Identify which cell holds the provided text, then report its (X, Y) central coordinate. 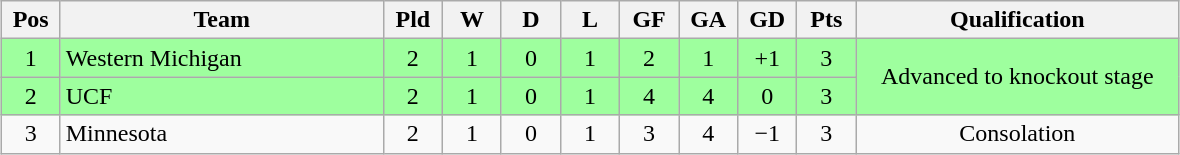
D (530, 20)
W (472, 20)
GF (650, 20)
Qualification (1018, 20)
Minnesota (222, 134)
L (590, 20)
UCF (222, 96)
Pts (826, 20)
Pos (30, 20)
+1 (768, 58)
Consolation (1018, 134)
GA (708, 20)
GD (768, 20)
Western Michigan (222, 58)
Advanced to knockout stage (1018, 77)
Team (222, 20)
Pld (412, 20)
−1 (768, 134)
